Search for the cell housing the specified text and yield its [x, y] center coordinate. 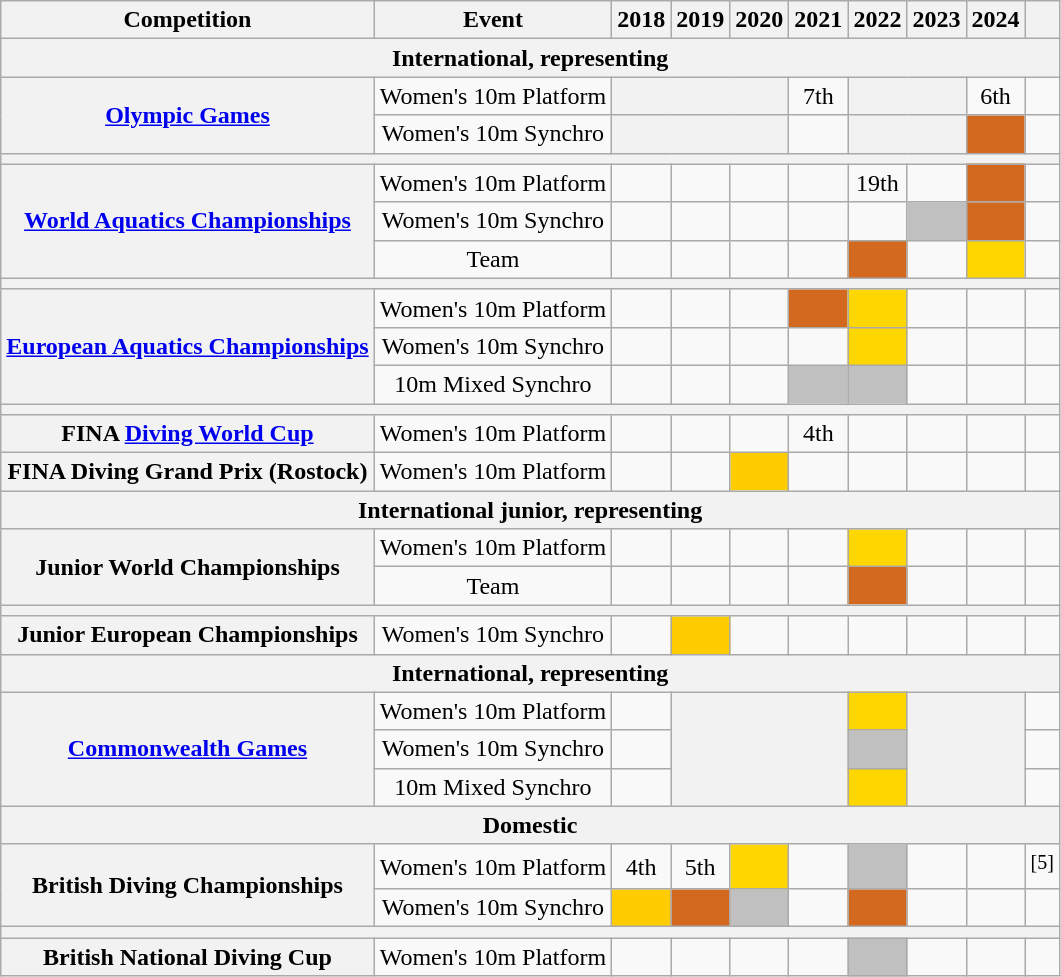
Competition [188, 20]
2021 [818, 20]
Domestic [530, 825]
British National Diving Cup [188, 957]
2022 [878, 20]
World Aquatics Championships [188, 221]
6th [996, 96]
7th [818, 96]
19th [878, 183]
2024 [996, 20]
[5] [1042, 866]
2018 [642, 20]
Junior World Championships [188, 567]
2020 [760, 20]
2023 [936, 20]
Junior European Championships [188, 635]
2019 [700, 20]
FINA Diving World Cup [188, 434]
British Diving Championships [188, 886]
FINA Diving Grand Prix (Rostock) [188, 472]
International junior, representing [530, 510]
Event [492, 20]
Olympic Games [188, 115]
5th [700, 866]
European Aquatics Championships [188, 346]
Commonwealth Games [188, 749]
